From the cell containing the given text, extract its center point as (x, y) coordinate. 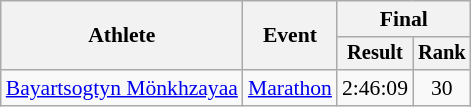
Rank (442, 54)
2:46:09 (375, 88)
Final (404, 19)
30 (442, 88)
Event (290, 36)
Athlete (122, 36)
Bayartsogtyn Mönkhzayaa (122, 88)
Marathon (290, 88)
Result (375, 54)
